Extract the (x, y) coordinate from the center of the cell holding the provided text.  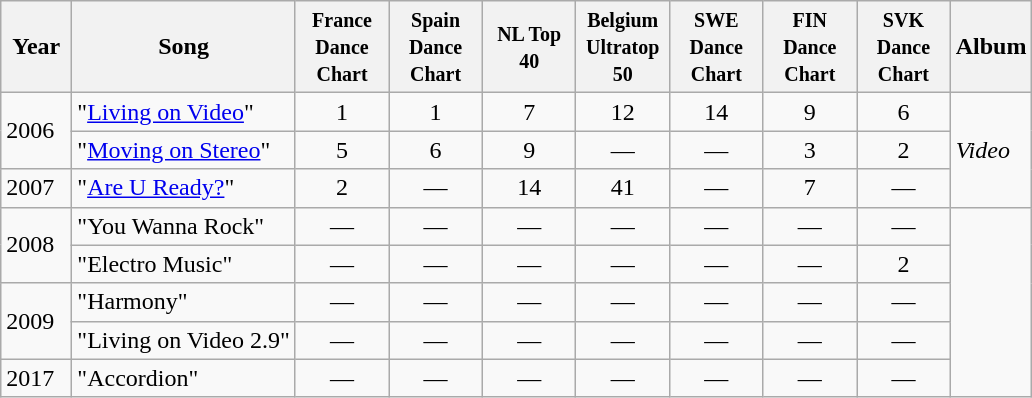
Belgium Ultratop 50 (623, 47)
Video (991, 150)
"You Wanna Rock" (184, 226)
Song (184, 47)
"Living on Video 2.9" (184, 340)
2006 (36, 131)
SVK Dance Chart (904, 47)
France Dance Chart (342, 47)
"Harmony" (184, 302)
"Are U Ready?" (184, 188)
5 (342, 150)
"Living on Video" (184, 112)
2009 (36, 321)
2007 (36, 188)
"Electro Music" (184, 264)
Spain Dance Chart (436, 47)
2017 (36, 378)
FIN Dance Chart (810, 47)
41 (623, 188)
Year (36, 47)
2008 (36, 245)
Album (991, 47)
NL Top 40 (529, 47)
3 (810, 150)
"Moving on Stereo" (184, 150)
"Accordion" (184, 378)
SWE Dance Chart (716, 47)
12 (623, 112)
